Detect which cell encompasses the target text, then output its [x, y] center coordinate. 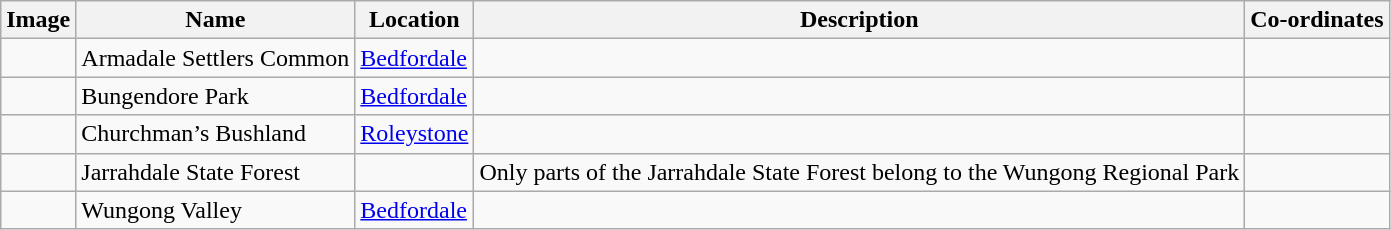
Bungendore Park [216, 96]
Location [414, 20]
Wungong Valley [216, 210]
Co-ordinates [1317, 20]
Name [216, 20]
Armadale Settlers Common [216, 58]
Only parts of the Jarrahdale State Forest belong to the Wungong Regional Park [860, 172]
Roleystone [414, 134]
Jarrahdale State Forest [216, 172]
Image [38, 20]
Description [860, 20]
Churchman’s Bushland [216, 134]
